Detect which cell encompasses the target text, then output its (X, Y) center coordinate. 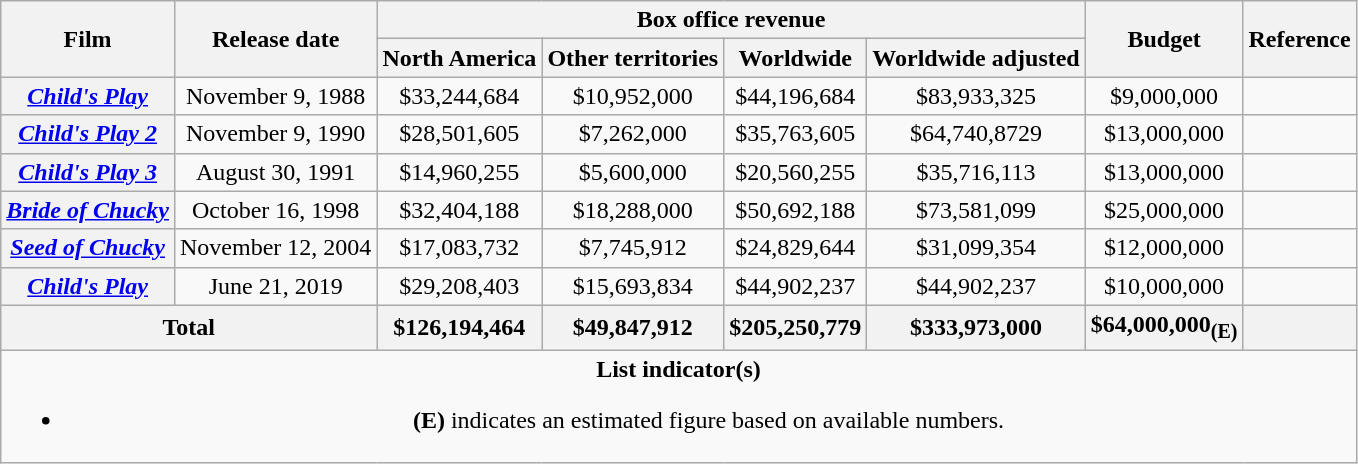
$10,952,000 (633, 96)
Child's Play 3 (88, 172)
$73,581,099 (976, 210)
$12,000,000 (1164, 248)
$25,000,000 (1164, 210)
$10,000,000 (1164, 286)
$33,244,684 (460, 96)
$17,083,732 (460, 248)
$32,404,188 (460, 210)
$29,208,403 (460, 286)
$64,740,8729 (976, 134)
$24,829,644 (796, 248)
$18,288,000 (633, 210)
Reference (1300, 39)
$14,960,255 (460, 172)
Other territories (633, 58)
$64,000,000(E) (1164, 327)
$5,600,000 (633, 172)
$15,693,834 (633, 286)
June 21, 2019 (275, 286)
$7,262,000 (633, 134)
November 9, 1988 (275, 96)
Box office revenue (731, 20)
$83,933,325 (976, 96)
$28,501,605 (460, 134)
Worldwide adjusted (976, 58)
$20,560,255 (796, 172)
$126,194,464 (460, 327)
$205,250,779 (796, 327)
Child's Play 2 (88, 134)
Total (189, 327)
Release date (275, 39)
$333,973,000 (976, 327)
$49,847,912 (633, 327)
August 30, 1991 (275, 172)
$31,099,354 (976, 248)
$7,745,912 (633, 248)
Worldwide (796, 58)
Budget (1164, 39)
North America (460, 58)
Bride of Chucky (88, 210)
$35,716,113 (976, 172)
November 12, 2004 (275, 248)
Film (88, 39)
$35,763,605 (796, 134)
$50,692,188 (796, 210)
November 9, 1990 (275, 134)
October 16, 1998 (275, 210)
$44,196,684 (796, 96)
$9,000,000 (1164, 96)
Seed of Chucky (88, 248)
List indicator(s)(E) indicates an estimated figure based on available numbers. (678, 406)
